Return the [x, y] coordinate for the center point of the cell that contains the specified text.  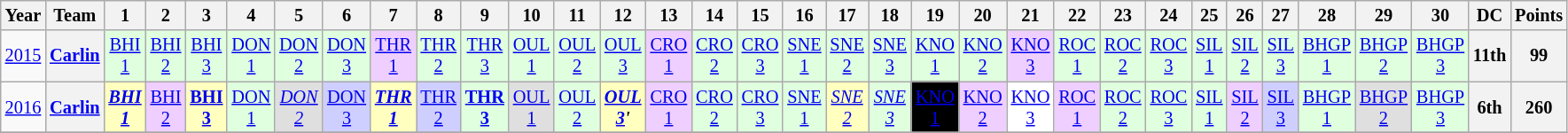
23 [1123, 15]
7 [394, 15]
24 [1169, 15]
DC [1489, 15]
4 [251, 15]
11th [1489, 56]
26 [1244, 15]
30 [1440, 15]
17 [847, 15]
Year [23, 15]
99 [1539, 56]
6th [1489, 107]
16 [804, 15]
2016 [23, 107]
18 [890, 15]
3 [206, 15]
25 [1209, 15]
6 [347, 15]
15 [761, 15]
22 [1077, 15]
19 [935, 15]
11 [577, 15]
27 [1281, 15]
8 [439, 15]
20 [983, 15]
2015 [23, 56]
260 [1539, 107]
9 [485, 15]
5 [299, 15]
2 [167, 15]
10 [532, 15]
OUL3 [623, 56]
13 [669, 15]
Points [1539, 15]
29 [1384, 15]
28 [1327, 15]
14 [714, 15]
21 [1031, 15]
1 [124, 15]
Team [74, 15]
12 [623, 15]
OUL3' [623, 107]
